Locate the cell with the specified text and output its (X, Y) center coordinate. 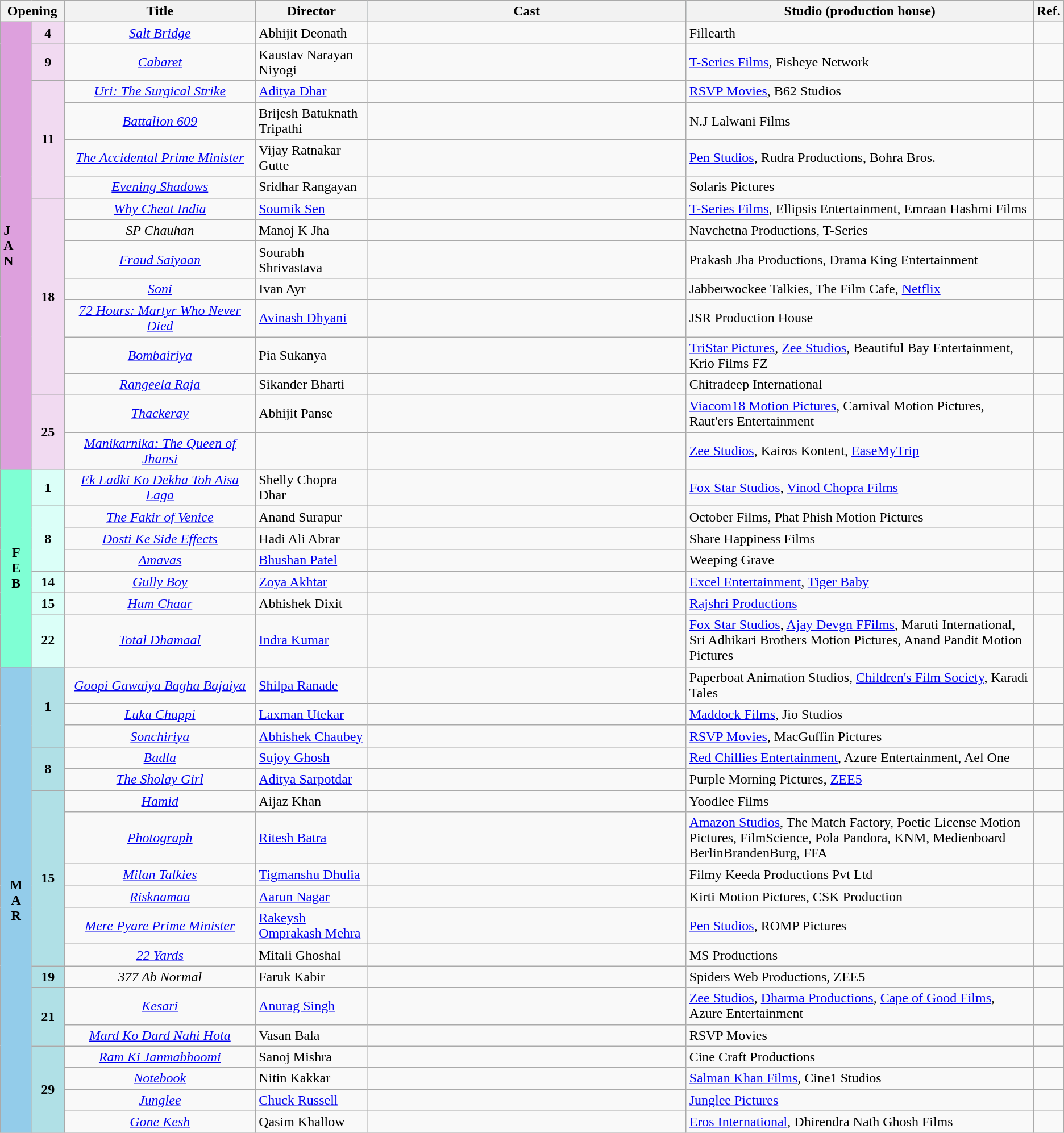
Filmy Keeda Productions Pvt Ltd (859, 875)
9 (48, 63)
Pen Studios, Rudra Productions, Bohra Bros. (859, 158)
MS Productions (859, 955)
377 Ab Normal (160, 977)
Zee Studios, Dharma Productions, Cape of Good Films, Azure Entertainment (859, 1006)
Rajshri Productions (859, 603)
JSR Production House (859, 318)
25 (48, 432)
JAN (16, 245)
Shilpa Ranade (311, 685)
Aditya Sarpotdar (311, 779)
Manikarnika: The Queen of Jhansi (160, 451)
14 (48, 582)
Share Happiness Films (859, 539)
Total Dhamaal (160, 640)
T-Series Films, Fisheye Network (859, 63)
Director (311, 11)
The Sholay Girl (160, 779)
Pia Sukanya (311, 355)
Weeping Grave (859, 560)
Abhijit Panse (311, 414)
Hamid (160, 801)
Title (160, 11)
MAR (16, 899)
Excel Entertainment, Tiger Baby (859, 582)
The Accidental Prime Minister (160, 158)
Junglee Pictures (859, 1100)
Sonchiriya (160, 736)
Mitali Ghoshal (311, 955)
Pen Studios, ROMP Pictures (859, 926)
Jabberwockee Talkies, The Film Cafe, Netflix (859, 289)
Sridhar Rangayan (311, 187)
Aarun Nagar (311, 897)
Photograph (160, 838)
Tigmanshu Dhulia (311, 875)
Anurag Singh (311, 1006)
SP Chauhan (160, 230)
Thackeray (160, 414)
Ref. (1048, 11)
Ek Ladki Ko Dekha Toh Aisa Laga (160, 488)
Salman Khan Films, Cine1 Studios (859, 1078)
FEB (16, 568)
Goopi Gawaiya Bagha Bajaiya (160, 685)
Nitin Kakkar (311, 1078)
Aditya Dhar (311, 91)
Vasan Bala (311, 1035)
Chuck Russell (311, 1100)
Spiders Web Productions, ZEE5 (859, 977)
Faruk Kabir (311, 977)
Abhijit Deonath (311, 33)
Gully Boy (160, 582)
Soumik Sen (311, 209)
Studio (production house) (859, 11)
Notebook (160, 1078)
Eros International, Dhirendra Nath Ghosh Films (859, 1122)
TriStar Pictures, Zee Studios, Beautiful Bay Entertainment, Krio Films FZ (859, 355)
Qasim Khallow (311, 1122)
Bombairiya (160, 355)
Abhishek Chaubey (311, 736)
Dosti Ke Side Effects (160, 539)
22 (48, 640)
Why Cheat India (160, 209)
Brijesh Batuknath Tripathi (311, 120)
Prakash Jha Productions, Drama King Entertainment (859, 259)
Ivan Ayr (311, 289)
Cine Craft Productions (859, 1057)
Amavas (160, 560)
Chitradeep International (859, 385)
Sujoy Ghosh (311, 757)
Paperboat Animation Studios, Children's Film Society, Karadi Tales (859, 685)
29 (48, 1089)
Solaris Pictures (859, 187)
Fox Star Studios, Vinod Chopra Films (859, 488)
Ram Ki Janmabhoomi (160, 1057)
Fraud Saiyaan (160, 259)
Maddock Films, Jio Studios (859, 714)
Hadi Ali Abrar (311, 539)
Milan Talkies (160, 875)
Kaustav Narayan Niyogi (311, 63)
Uri: The Surgical Strike (160, 91)
Hum Chaar (160, 603)
Abhishek Dixit (311, 603)
Vijay Ratnakar Gutte (311, 158)
Sikander Bharti (311, 385)
Cabaret (160, 63)
Fillearth (859, 33)
Shelly Chopra Dhar (311, 488)
Opening (32, 11)
Zee Studios, Kairos Kontent, EaseMyTrip (859, 451)
Manoj K Jha (311, 230)
T-Series Films, Ellipsis Entertainment, Emraan Hashmi Films (859, 209)
RSVP Movies, B62 Studios (859, 91)
Gone Kesh (160, 1122)
Zoya Akhtar (311, 582)
Aijaz Khan (311, 801)
Sanoj Mishra (311, 1057)
Avinash Dhyani (311, 318)
Cast (526, 11)
18 (48, 297)
Navchetna Productions, T-Series (859, 230)
Risknamaa (160, 897)
Rakeysh Omprakash Mehra (311, 926)
19 (48, 977)
Viacom18 Motion Pictures, Carnival Motion Pictures, Raut'ers Entertainment (859, 414)
Red Chillies Entertainment, Azure Entertainment, Ael One (859, 757)
Battalion 609 (160, 120)
Junglee (160, 1100)
Anand Surapur (311, 517)
Soni (160, 289)
Indra Kumar (311, 640)
Mard Ko Dard Nahi Hota (160, 1035)
Ritesh Batra (311, 838)
RSVP Movies (859, 1035)
Evening Shadows (160, 187)
October Films, Phat Phish Motion Pictures (859, 517)
21 (48, 1017)
22 Yards (160, 955)
Amazon Studios, The Match Factory, Poetic License Motion Pictures, FilmScience, Pola Pandora, KNM, Medienboard BerlinBrandenBurg, FFA (859, 838)
Rangeela Raja (160, 385)
Badla (160, 757)
11 (48, 139)
72 Hours: Martyr Who Never Died (160, 318)
Mere Pyare Prime Minister (160, 926)
Yoodlee Films (859, 801)
N.J Lalwani Films (859, 120)
Kesari (160, 1006)
The Fakir of Venice (160, 517)
Luka Chuppi (160, 714)
Bhushan Patel (311, 560)
Kirti Motion Pictures, CSK Production (859, 897)
Purple Morning Pictures, ZEE5 (859, 779)
Laxman Utekar (311, 714)
Salt Bridge (160, 33)
Sourabh Shrivastava (311, 259)
Fox Star Studios, Ajay Devgn FFilms, Maruti International, Sri Adhikari Brothers Motion Pictures, Anand Pandit Motion Pictures (859, 640)
4 (48, 33)
RSVP Movies, MacGuffin Pictures (859, 736)
